Capture the cell that displays the provided text and extract its (x, y) central coordinate. 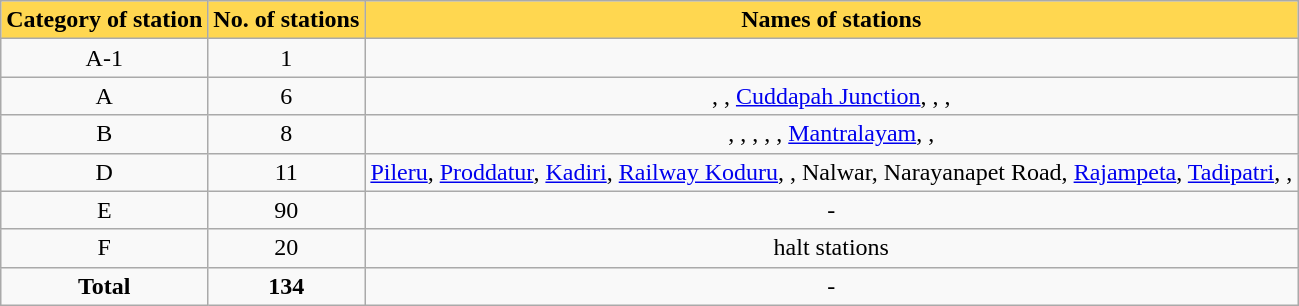
134 (286, 286)
A-1 (104, 58)
halt stations (832, 248)
, , Cuddapah Junction, , , (832, 96)
F (104, 248)
E (104, 210)
11 (286, 172)
Category of station (104, 20)
A (104, 96)
No. of stations (286, 20)
20 (286, 248)
Names of stations (832, 20)
90 (286, 210)
6 (286, 96)
1 (286, 58)
8 (286, 134)
Total (104, 286)
Pileru, Proddatur, Kadiri, Railway Koduru, , Nalwar, Narayanapet Road, Rajampeta, Tadipatri, , (832, 172)
, , , , , Mantralayam, , (832, 134)
B (104, 134)
D (104, 172)
